For the text-containing cell, return its midpoint in [x, y] coordinate format. 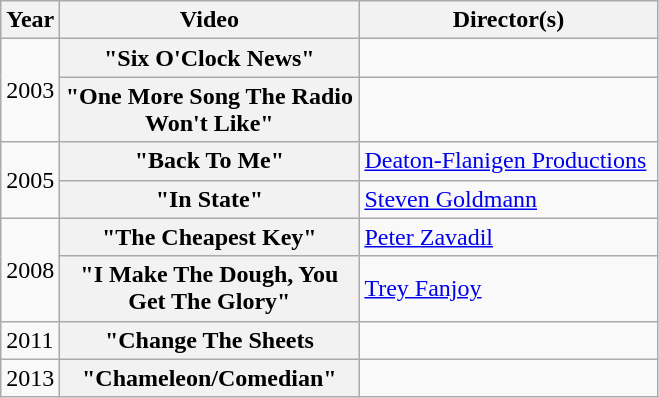
Trey Fanjoy [508, 288]
2011 [30, 340]
"Chameleon/Comedian" [210, 378]
Video [210, 20]
Peter Zavadil [508, 237]
2013 [30, 378]
2003 [30, 90]
2005 [30, 180]
"The Cheapest Key" [210, 237]
"Six O'Clock News" [210, 58]
"One More Song The Radio Won't Like" [210, 110]
"Change The Sheets [210, 340]
"Back To Me" [210, 161]
2008 [30, 270]
Director(s) [508, 20]
Steven Goldmann [508, 199]
Deaton-Flanigen Productions [508, 161]
"I Make The Dough, You Get The Glory" [210, 288]
Year [30, 20]
"In State" [210, 199]
